Pinpoint the cell where the given text exists, returning its [x, y] midpoint coordinate. 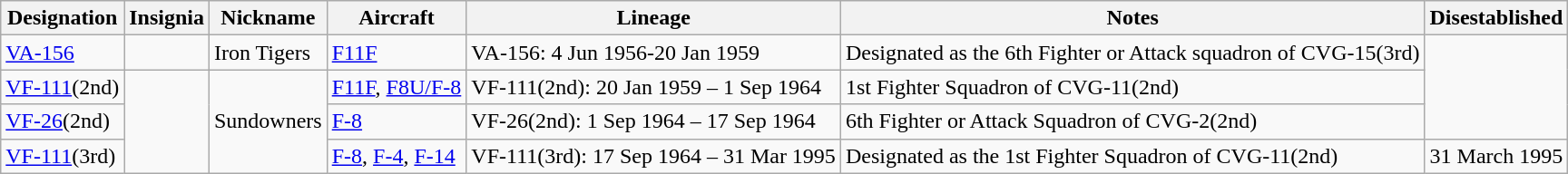
VF-26(2nd) [63, 121]
Nickname [268, 18]
Designated as the 1st Fighter Squadron of CVG-11(2nd) [1132, 156]
F11F [397, 53]
Sundowners [268, 121]
VF-26(2nd): 1 Sep 1964 – 17 Sep 1964 [653, 121]
Insignia [167, 18]
31 March 1995 [1496, 156]
Notes [1132, 18]
VF-111(3rd) [63, 156]
VF-111(2nd) [63, 87]
F11F, F8U/F-8 [397, 87]
Iron Tigers [268, 53]
6th Fighter or Attack Squadron of CVG-2(2nd) [1132, 121]
Designation [63, 18]
VF-111(3rd): 17 Sep 1964 – 31 Mar 1995 [653, 156]
VA-156 [63, 53]
1st Fighter Squadron of CVG-11(2nd) [1132, 87]
Disestablished [1496, 18]
Designated as the 6th Fighter or Attack squadron of CVG-15(3rd) [1132, 53]
F-8, F-4, F-14 [397, 156]
Lineage [653, 18]
Aircraft [397, 18]
VF-111(2nd): 20 Jan 1959 – 1 Sep 1964 [653, 87]
F-8 [397, 121]
VA-156: 4 Jun 1956-20 Jan 1959 [653, 53]
